Locate the cell with the specified text and output its (x, y) center coordinate. 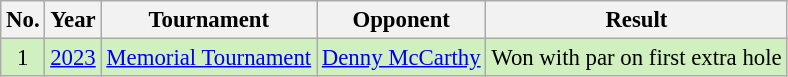
Tournament (208, 20)
2023 (73, 58)
Result (636, 20)
No. (23, 20)
Won with par on first extra hole (636, 58)
1 (23, 58)
Memorial Tournament (208, 58)
Denny McCarthy (400, 58)
Year (73, 20)
Opponent (400, 20)
